Output the (x, y) coordinate of the center of the cell containing the given text.  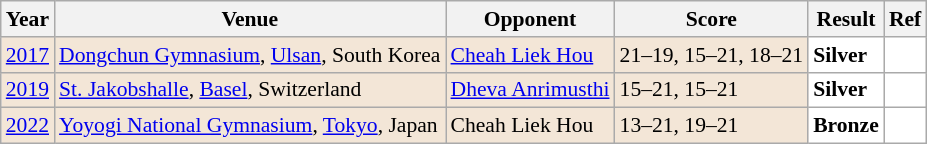
Opponent (530, 19)
St. Jakobshalle, Basel, Switzerland (250, 90)
Score (712, 19)
2022 (28, 126)
Dongchun Gymnasium, Ulsan, South Korea (250, 55)
Dheva Anrimusthi (530, 90)
2017 (28, 55)
Yoyogi National Gymnasium, Tokyo, Japan (250, 126)
Venue (250, 19)
2019 (28, 90)
15–21, 15–21 (712, 90)
21–19, 15–21, 18–21 (712, 55)
13–21, 19–21 (712, 126)
Ref (905, 19)
Bronze (846, 126)
Year (28, 19)
Result (846, 19)
